Determine the (x, y) coordinate at the center of the cell enclosing the given text.  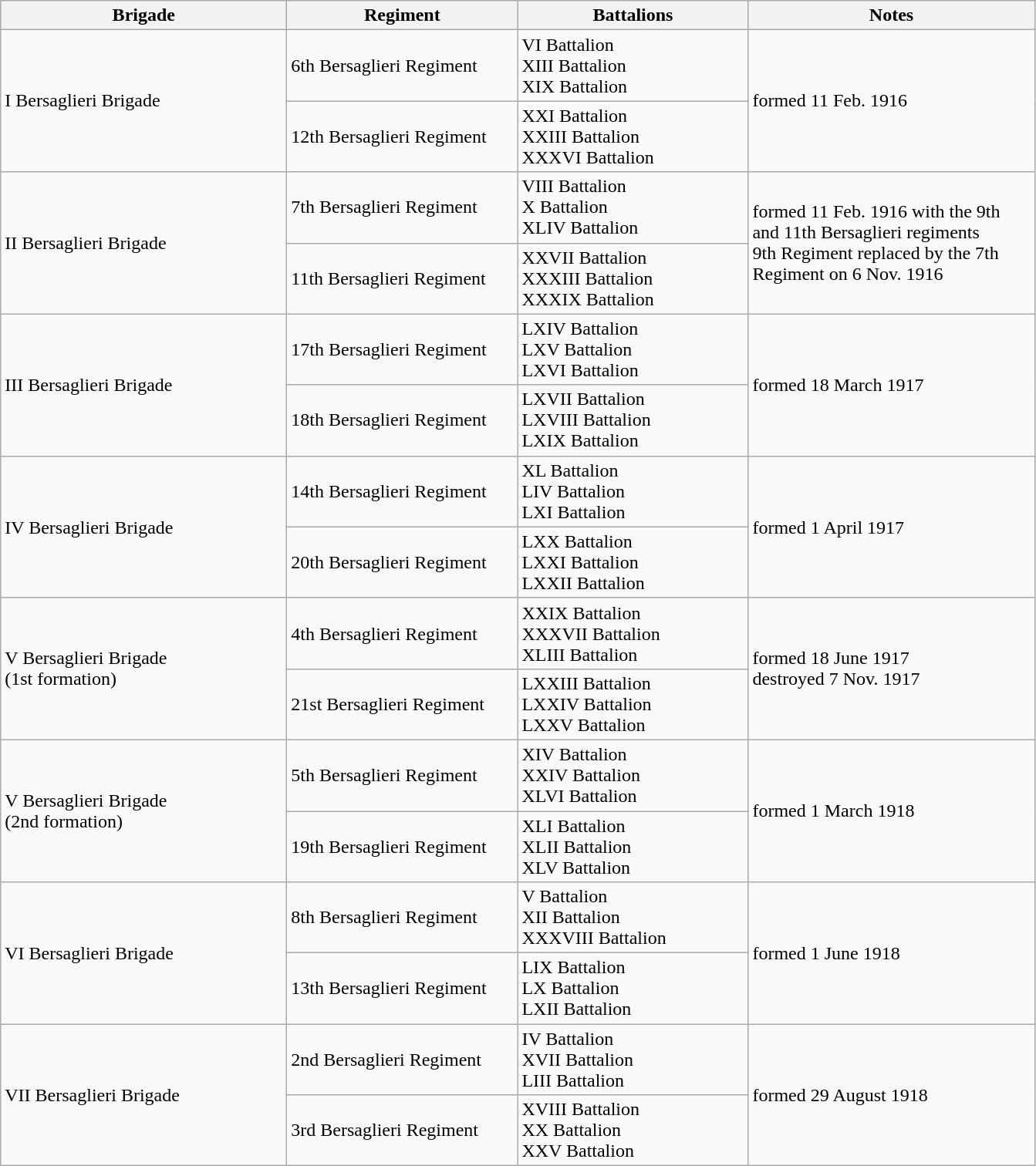
VI Bersaglieri Brigade (143, 953)
IV Bersaglieri Brigade (143, 527)
formed 18 June 1917destroyed 7 Nov. 1917 (892, 669)
III Bersaglieri Brigade (143, 385)
5th Bersaglieri Regiment (403, 775)
XLI BattalionXLII BattalionXLV Battalion (633, 847)
13th Bersaglieri Regiment (403, 989)
18th Bersaglieri Regiment (403, 420)
XIV BattalionXXIV BattalionXLVI Battalion (633, 775)
Notes (892, 15)
formed 11 Feb. 1916 with the 9th and 11th Bersaglieri regiments9th Regiment replaced by the 7th Regiment on 6 Nov. 1916 (892, 243)
II Bersaglieri Brigade (143, 243)
XXVII BattalionXXXIII BattalionXXXIX Battalion (633, 278)
XXIX BattalionXXXVII BattalionXLIII Battalion (633, 633)
LIX BattalionLX BattalionLXII Battalion (633, 989)
LXXIII BattalionLXXIV BattalionLXXV Battalion (633, 704)
V Bersaglieri Brigade(2nd formation) (143, 810)
19th Bersaglieri Regiment (403, 847)
2nd Bersaglieri Regiment (403, 1060)
3rd Bersaglieri Regiment (403, 1131)
V Bersaglieri Brigade(1st formation) (143, 669)
V BattalionXII BattalionXXXVIII Battalion (633, 918)
20th Bersaglieri Regiment (403, 562)
21st Bersaglieri Regiment (403, 704)
VIII BattalionX BattalionXLIV Battalion (633, 207)
VII Bersaglieri Brigade (143, 1095)
17th Bersaglieri Regiment (403, 349)
formed 18 March 1917 (892, 385)
12th Bersaglieri Regiment (403, 136)
Regiment (403, 15)
VI BattalionXIII BattalionXIX Battalion (633, 66)
formed 29 August 1918 (892, 1095)
formed 1 April 1917 (892, 527)
XL BattalionLIV BattalionLXI Battalion (633, 491)
11th Bersaglieri Regiment (403, 278)
I Bersaglieri Brigade (143, 101)
4th Bersaglieri Regiment (403, 633)
LXX BattalionLXXI BattalionLXXII Battalion (633, 562)
6th Bersaglieri Regiment (403, 66)
LXVII BattalionLXVIII BattalionLXIX Battalion (633, 420)
14th Bersaglieri Regiment (403, 491)
Battalions (633, 15)
formed 1 June 1918 (892, 953)
Brigade (143, 15)
formed 11 Feb. 1916 (892, 101)
XVIII BattalionXX BattalionXXV Battalion (633, 1131)
7th Bersaglieri Regiment (403, 207)
8th Bersaglieri Regiment (403, 918)
LXIV BattalionLXV BattalionLXVI Battalion (633, 349)
formed 1 March 1918 (892, 810)
XXI BattalionXXIII BattalionXXXVI Battalion (633, 136)
IV BattalionXVII BattalionLIII Battalion (633, 1060)
